Pinpoint the cell where the given text exists, returning its [X, Y] midpoint coordinate. 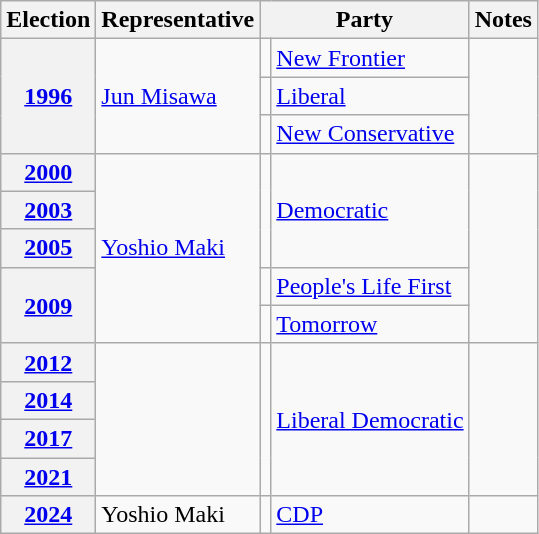
Representative [178, 20]
Liberal Democratic [370, 419]
2003 [48, 210]
Jun Misawa [178, 96]
New Frontier [370, 58]
2021 [48, 477]
2012 [48, 362]
New Conservative [370, 134]
CDP [370, 515]
2024 [48, 515]
Notes [503, 20]
Tomorrow [370, 324]
2009 [48, 305]
2005 [48, 248]
Election [48, 20]
Democratic [370, 210]
2000 [48, 172]
Party [364, 20]
People's Life First [370, 286]
2017 [48, 438]
2014 [48, 400]
1996 [48, 96]
Liberal [370, 96]
